Extract the [x, y] coordinate from the center of the cell holding the provided text.  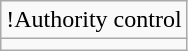
!Authority control [94, 20]
